Capture the cell that displays the provided text and extract its [X, Y] central coordinate. 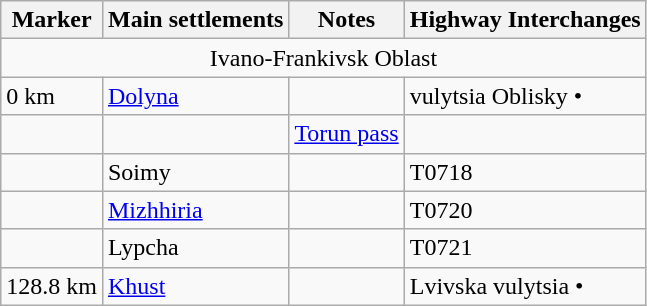
Notes [346, 20]
vulytsia Oblisky • [525, 96]
Main settlements [195, 20]
Ivano-Frankivsk Oblast [324, 58]
Highway Interchanges [525, 20]
Soimy [195, 172]
Marker [52, 20]
Mizhhiria [195, 210]
T0718 [525, 172]
Lvivska vulytsia • [525, 286]
T0721 [525, 248]
128.8 km [52, 286]
0 km [52, 96]
Khust [195, 286]
Lypcha [195, 248]
Dolyna [195, 96]
Torun pass [346, 134]
T0720 [525, 210]
